Scan for the cell matching the given text and deliver its [X, Y] coordinate at center. 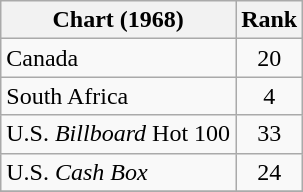
24 [270, 172]
South Africa [118, 96]
33 [270, 134]
U.S. Cash Box [118, 172]
20 [270, 58]
Canada [118, 58]
Chart (1968) [118, 20]
U.S. Billboard Hot 100 [118, 134]
Rank [270, 20]
4 [270, 96]
